Capture the cell that displays the provided text and extract its [X, Y] central coordinate. 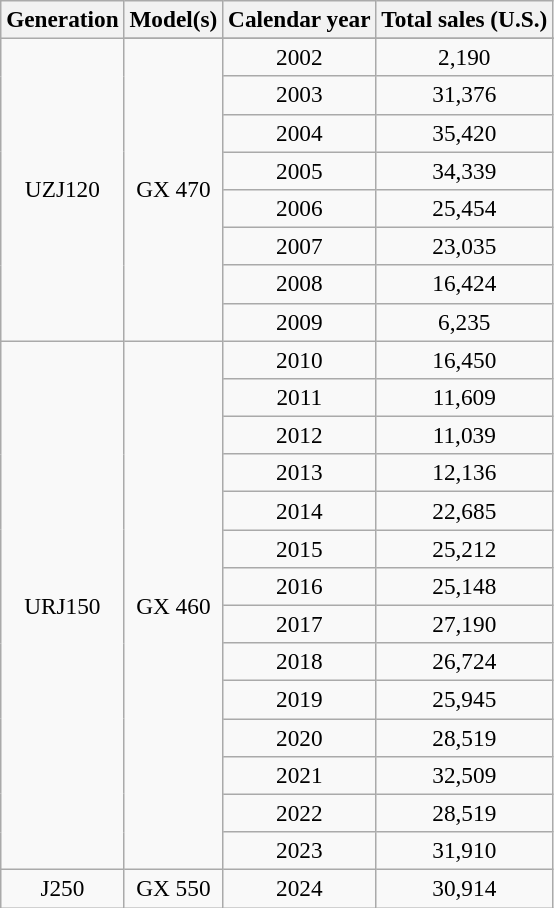
2021 [300, 775]
2010 [300, 359]
16,424 [464, 284]
Total sales (U.S.) [464, 19]
6,235 [464, 322]
2023 [300, 850]
2019 [300, 699]
2009 [300, 322]
J250 [62, 888]
23,035 [464, 246]
32,509 [464, 775]
2,190 [464, 57]
2003 [300, 95]
Model(s) [174, 19]
25,212 [464, 548]
16,450 [464, 359]
11,039 [464, 435]
Generation [62, 19]
GX 550 [174, 888]
2011 [300, 397]
30,914 [464, 888]
2017 [300, 624]
2014 [300, 510]
12,136 [464, 473]
2024 [300, 888]
2012 [300, 435]
2002 [300, 57]
2022 [300, 813]
25,945 [464, 699]
22,685 [464, 510]
31,376 [464, 95]
2008 [300, 284]
2007 [300, 246]
UZJ120 [62, 189]
25,454 [464, 208]
Calendar year [300, 19]
27,190 [464, 624]
2018 [300, 662]
GX 460 [174, 604]
GX 470 [174, 189]
26,724 [464, 662]
35,420 [464, 133]
25,148 [464, 586]
2013 [300, 473]
31,910 [464, 850]
2004 [300, 133]
2006 [300, 208]
2015 [300, 548]
11,609 [464, 397]
34,339 [464, 170]
2020 [300, 737]
2005 [300, 170]
URJ150 [62, 604]
2016 [300, 586]
